Provide the (X, Y) coordinate of the cell's center where the given text is located.  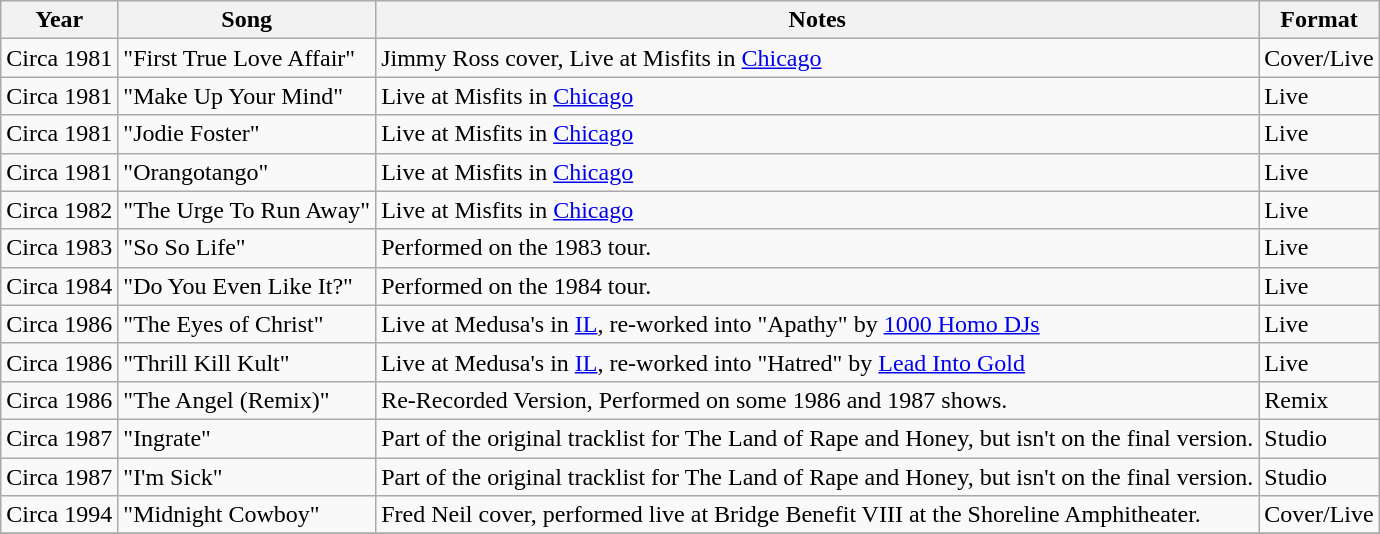
Live at Medusa's in IL, re-worked into "Hatred" by Lead Into Gold (818, 362)
Fred Neil cover, performed live at Bridge Benefit VIII at the Shoreline Amphitheater. (818, 515)
Remix (1319, 400)
"The Angel (Remix)" (247, 400)
"The Eyes of Christ" (247, 324)
Notes (818, 20)
"Midnight Cowboy" (247, 515)
Live at Medusa's in IL, re-worked into "Apathy" by 1000 Homo DJs (818, 324)
"Do You Even Like It?" (247, 286)
Circa 1982 (60, 210)
"First True Love Affair" (247, 58)
Jimmy Ross cover, Live at Misfits in Chicago (818, 58)
Performed on the 1984 tour. (818, 286)
Circa 1983 (60, 248)
"Orangotango" (247, 172)
Song (247, 20)
Format (1319, 20)
Circa 1984 (60, 286)
Re-Recorded Version, Performed on some 1986 and 1987 shows. (818, 400)
"Jodie Foster" (247, 134)
"Thrill Kill Kult" (247, 362)
Circa 1994 (60, 515)
Performed on the 1983 tour. (818, 248)
"The Urge To Run Away" (247, 210)
"So So Life" (247, 248)
Year (60, 20)
"Make Up Your Mind" (247, 96)
"Ingrate" (247, 438)
"I'm Sick" (247, 477)
